Capture the cell that displays the provided text and extract its (X, Y) central coordinate. 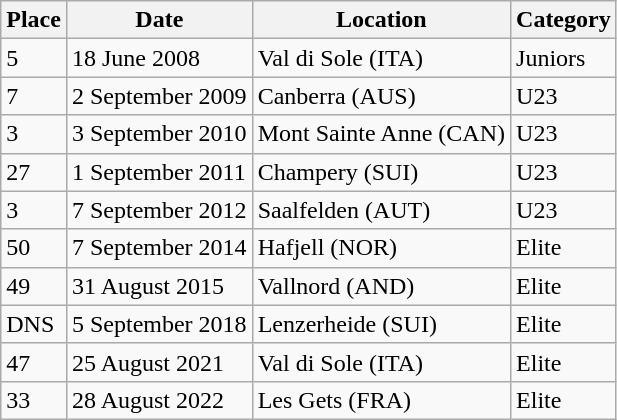
47 (34, 362)
25 August 2021 (159, 362)
27 (34, 172)
Canberra (AUS) (381, 96)
Champery (SUI) (381, 172)
50 (34, 248)
Lenzerheide (SUI) (381, 324)
33 (34, 400)
2 September 2009 (159, 96)
Place (34, 20)
7 (34, 96)
18 June 2008 (159, 58)
Mont Sainte Anne (CAN) (381, 134)
Juniors (564, 58)
DNS (34, 324)
Hafjell (NOR) (381, 248)
Saalfelden (AUT) (381, 210)
1 September 2011 (159, 172)
Date (159, 20)
7 September 2014 (159, 248)
Category (564, 20)
7 September 2012 (159, 210)
49 (34, 286)
3 September 2010 (159, 134)
5 (34, 58)
Vallnord (AND) (381, 286)
Les Gets (FRA) (381, 400)
28 August 2022 (159, 400)
5 September 2018 (159, 324)
31 August 2015 (159, 286)
Location (381, 20)
